Search for the cell housing the specified text and yield its (X, Y) center coordinate. 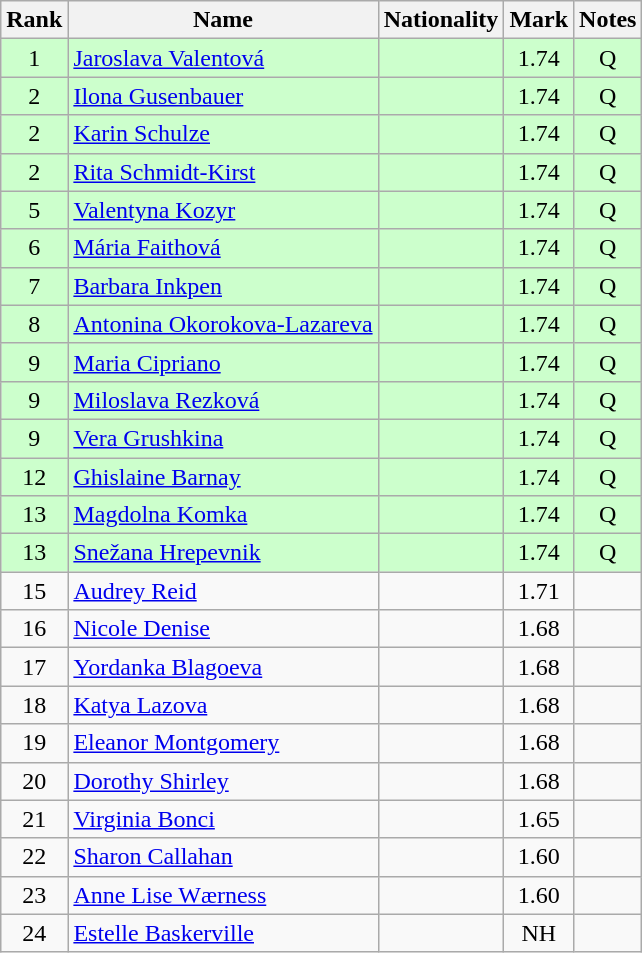
19 (34, 743)
Valentyna Kozyr (223, 210)
Anne Lise Wærness (223, 895)
Karin Schulze (223, 134)
24 (34, 933)
21 (34, 819)
Jaroslava Valentová (223, 58)
Virginia Bonci (223, 819)
20 (34, 781)
Yordanka Blagoeva (223, 667)
Rita Schmidt-Kirst (223, 172)
Estelle Baskerville (223, 933)
NH (539, 933)
Eleanor Montgomery (223, 743)
23 (34, 895)
Rank (34, 20)
Notes (608, 20)
Maria Cipriano (223, 362)
Mark (539, 20)
Miloslava Rezková (223, 400)
Katya Lazova (223, 705)
Magdolna Komka (223, 515)
Mária Faithová (223, 248)
6 (34, 248)
Antonina Okorokova-Lazareva (223, 324)
5 (34, 210)
18 (34, 705)
Nicole Denise (223, 629)
7 (34, 286)
Ilona Gusenbauer (223, 96)
Dorothy Shirley (223, 781)
1 (34, 58)
Nationality (441, 20)
22 (34, 857)
16 (34, 629)
1.71 (539, 591)
Ghislaine Barnay (223, 477)
Snežana Hrepevnik (223, 553)
12 (34, 477)
15 (34, 591)
1.65 (539, 819)
Audrey Reid (223, 591)
Barbara Inkpen (223, 286)
Vera Grushkina (223, 438)
17 (34, 667)
Name (223, 20)
Sharon Callahan (223, 857)
8 (34, 324)
